From the cell containing the given text, extract its center point as [X, Y] coordinate. 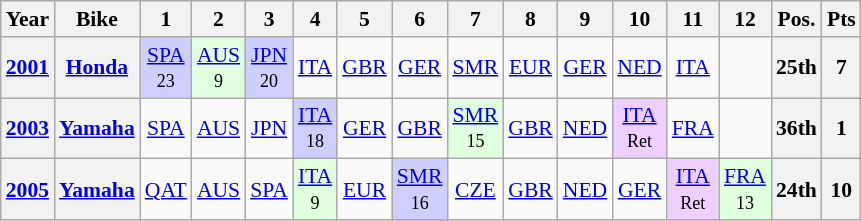
2005 [28, 190]
2001 [28, 68]
25th [796, 68]
9 [585, 19]
Honda [97, 68]
SPA23 [166, 68]
6 [420, 19]
4 [315, 19]
SMR16 [420, 190]
FRA [693, 128]
3 [269, 19]
SMR15 [476, 128]
12 [745, 19]
QAT [166, 190]
Year [28, 19]
FRA13 [745, 190]
AUS9 [218, 68]
2 [218, 19]
5 [364, 19]
36th [796, 128]
ITA9 [315, 190]
CZE [476, 190]
Bike [97, 19]
24th [796, 190]
SMR [476, 68]
JPN [269, 128]
JPN20 [269, 68]
ITA18 [315, 128]
2003 [28, 128]
Pos. [796, 19]
Pts [842, 19]
11 [693, 19]
8 [530, 19]
